Determine the [x, y] coordinate at the center of the cell enclosing the given text.  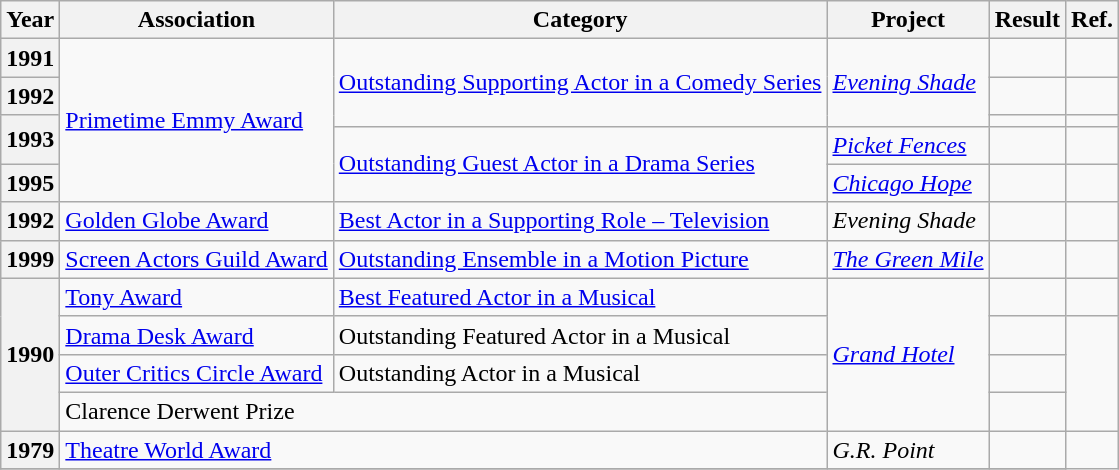
Primetime Emmy Award [196, 120]
Tony Award [196, 297]
Outstanding Ensemble in a Motion Picture [580, 259]
Result [1027, 20]
1995 [30, 183]
Year [30, 20]
Golden Globe Award [196, 221]
Drama Desk Award [196, 335]
Clarence Derwent Prize [444, 411]
1991 [30, 58]
1979 [30, 449]
Category [580, 20]
Best Actor in a Supporting Role – Television [580, 221]
1999 [30, 259]
Best Featured Actor in a Musical [580, 297]
Picket Fences [908, 145]
Grand Hotel [908, 354]
1993 [30, 140]
Ref. [1092, 20]
Outstanding Actor in a Musical [580, 373]
1990 [30, 354]
Outstanding Supporting Actor in a Comedy Series [580, 82]
Outstanding Guest Actor in a Drama Series [580, 164]
Outer Critics Circle Award [196, 373]
Chicago Hope [908, 183]
Project [908, 20]
Outstanding Featured Actor in a Musical [580, 335]
Screen Actors Guild Award [196, 259]
G.R. Point [908, 449]
Theatre World Award [444, 449]
The Green Mile [908, 259]
Association [196, 20]
